Return [x, y] of the center of cell containing provided text 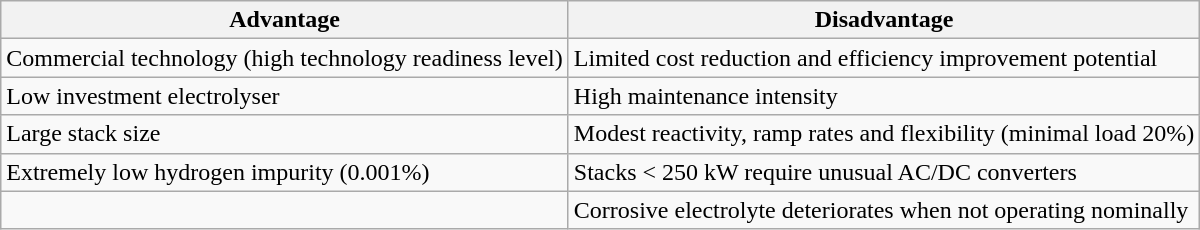
Low investment electrolyser [285, 96]
Disadvantage [884, 20]
Advantage [285, 20]
Large stack size [285, 134]
Corrosive electrolyte deteriorates when not operating nominally [884, 210]
High maintenance intensity [884, 96]
Extremely low hydrogen impurity (0.001%) [285, 172]
Commercial technology (high technology readiness level) [285, 58]
Modest reactivity, ramp rates and flexibility (minimal load 20%) [884, 134]
Stacks < 250 kW require unusual AC/DC converters [884, 172]
Limited cost reduction and efficiency improvement potential [884, 58]
